Output the [x, y] coordinate of the center of the cell containing the given text.  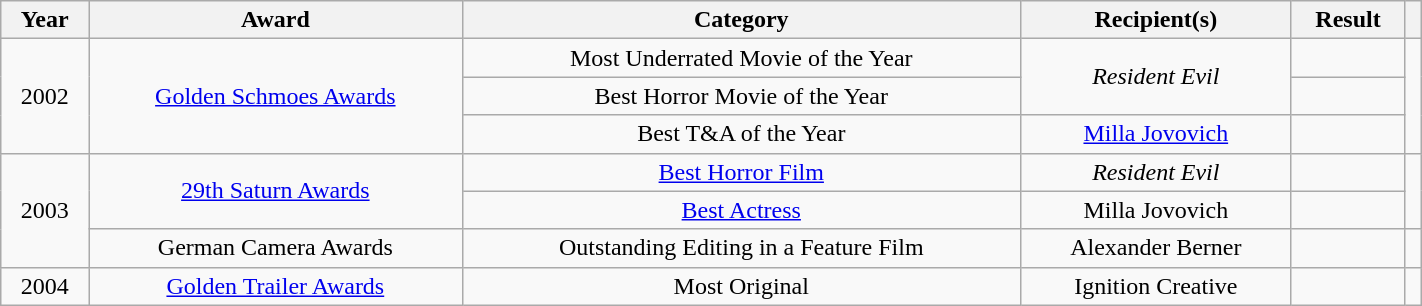
Ignition Creative [1156, 286]
German Camera Awards [275, 248]
Best Horror Movie of the Year [741, 96]
2002 [45, 96]
2004 [45, 286]
Award [275, 20]
Result [1348, 20]
Most Original [741, 286]
Best Actress [741, 210]
Outstanding Editing in a Feature Film [741, 248]
Golden Trailer Awards [275, 286]
2003 [45, 210]
Golden Schmoes Awards [275, 96]
Recipient(s) [1156, 20]
Best T&A of the Year [741, 134]
Most Underrated Movie of the Year [741, 58]
Best Horror Film [741, 172]
29th Saturn Awards [275, 191]
Alexander Berner [1156, 248]
Year [45, 20]
Category [741, 20]
